Pinpoint the cell where the given text exists, returning its (x, y) midpoint coordinate. 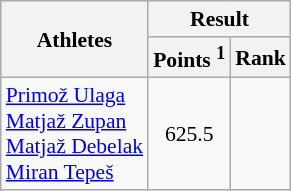
Athletes (74, 40)
625.5 (189, 134)
Rank (260, 58)
Points 1 (189, 58)
Primož UlagaMatjaž ZupanMatjaž DebelakMiran Tepeš (74, 134)
Result (220, 19)
